Output the [X, Y] coordinate of the center of the cell containing the given text.  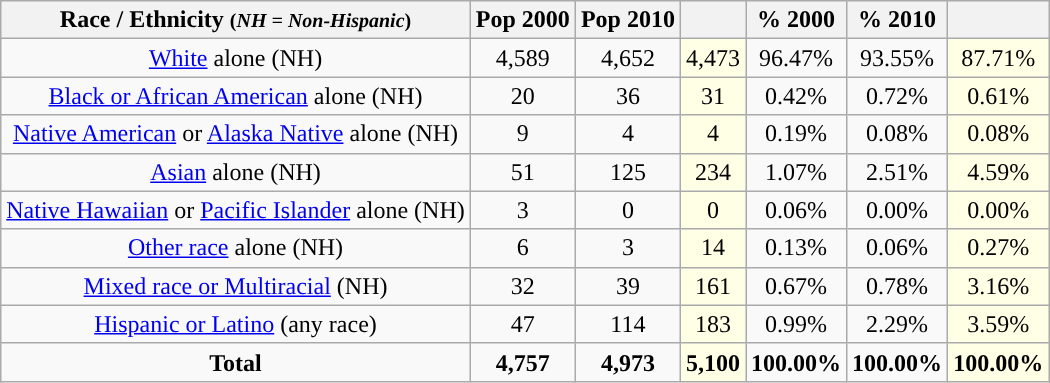
0.27% [998, 248]
Black or African American alone (NH) [236, 96]
White alone (NH) [236, 58]
0.78% [898, 286]
0.99% [796, 324]
93.55% [898, 58]
125 [628, 172]
% 2000 [796, 20]
Other race alone (NH) [236, 248]
0.42% [796, 96]
0.67% [796, 286]
4,652 [628, 58]
0.72% [898, 96]
Native American or Alaska Native alone (NH) [236, 134]
2.51% [898, 172]
39 [628, 286]
Race / Ethnicity (NH = Non-Hispanic) [236, 20]
96.47% [796, 58]
31 [712, 96]
Pop 2000 [522, 20]
4.59% [998, 172]
Hispanic or Latino (any race) [236, 324]
87.71% [998, 58]
47 [522, 324]
234 [712, 172]
3.16% [998, 286]
Total [236, 362]
Mixed race or Multiracial (NH) [236, 286]
Pop 2010 [628, 20]
20 [522, 96]
Asian alone (NH) [236, 172]
% 2010 [898, 20]
161 [712, 286]
9 [522, 134]
183 [712, 324]
5,100 [712, 362]
4,973 [628, 362]
4,757 [522, 362]
51 [522, 172]
14 [712, 248]
114 [628, 324]
Native Hawaiian or Pacific Islander alone (NH) [236, 210]
0.19% [796, 134]
36 [628, 96]
4,473 [712, 58]
1.07% [796, 172]
0.61% [998, 96]
2.29% [898, 324]
0.13% [796, 248]
6 [522, 248]
32 [522, 286]
4,589 [522, 58]
3.59% [998, 324]
